Determine the [x, y] coordinate at the center of the cell enclosing the given text.  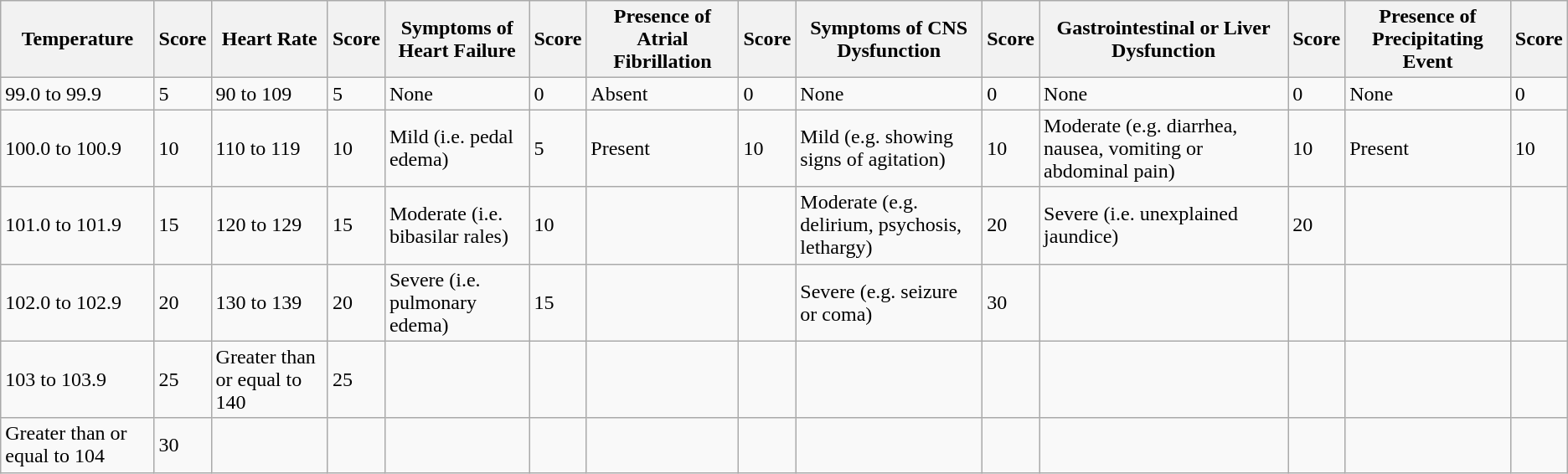
Mild (i.e. pedal edema) [456, 148]
Presence of Precipitating Event [1428, 39]
Heart Rate [270, 39]
Severe (e.g. seizure or coma) [890, 302]
99.0 to 99.9 [77, 94]
100.0 to 100.9 [77, 148]
110 to 119 [270, 148]
130 to 139 [270, 302]
102.0 to 102.9 [77, 302]
Symptoms of CNS Dysfunction [890, 39]
Moderate (e.g. diarrhea, nausea, vomiting or abdominal pain) [1164, 148]
Presence of Atrial Fibrillation [663, 39]
120 to 129 [270, 225]
103 to 103.9 [77, 379]
101.0 to 101.9 [77, 225]
Severe (i.e. unexplained jaundice) [1164, 225]
Greater than or equal to 104 [77, 446]
Severe (i.e. pulmonary edema) [456, 302]
Greater than or equal to 140 [270, 379]
Moderate (i.e. bibasilar rales) [456, 225]
Temperature [77, 39]
Gastrointestinal or Liver Dysfunction [1164, 39]
90 to 109 [270, 94]
Symptoms of Heart Failure [456, 39]
Moderate (e.g. delirium, psychosis, lethargy) [890, 225]
Mild (e.g. showing signs of agitation) [890, 148]
Absent [663, 94]
